Determine the [X, Y] coordinate at the center of the cell enclosing the given text.  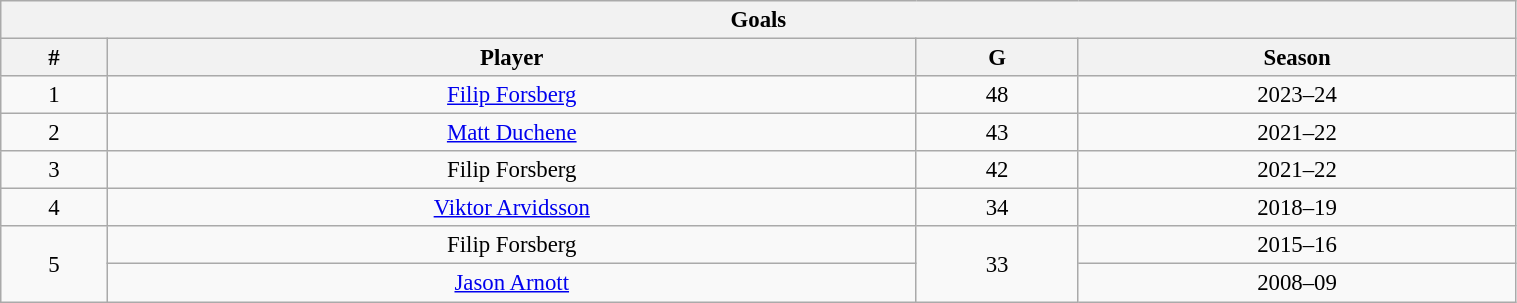
42 [997, 170]
43 [997, 133]
Season [1297, 58]
Goals [758, 20]
2015–16 [1297, 245]
33 [997, 264]
# [54, 58]
2 [54, 133]
48 [997, 95]
2018–19 [1297, 208]
2023–24 [1297, 95]
Jason Arnott [512, 283]
4 [54, 208]
Viktor Arvidsson [512, 208]
5 [54, 264]
3 [54, 170]
2008–09 [1297, 283]
Matt Duchene [512, 133]
G [997, 58]
1 [54, 95]
Player [512, 58]
34 [997, 208]
